Locate the cell with the specified text and output its [x, y] center coordinate. 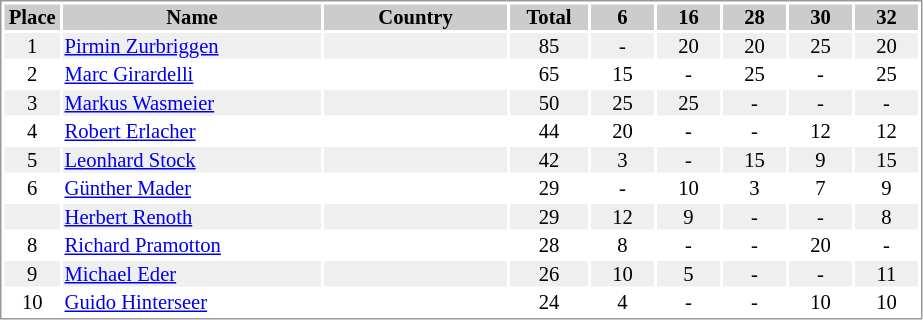
Place [32, 17]
11 [886, 274]
30 [820, 17]
Guido Hinterseer [192, 303]
44 [549, 131]
Pirmin Zurbriggen [192, 46]
Markus Wasmeier [192, 103]
Günther Mader [192, 189]
Country [416, 17]
24 [549, 303]
Total [549, 17]
7 [820, 189]
Leonhard Stock [192, 160]
Richard Pramotton [192, 245]
16 [688, 17]
Herbert Renoth [192, 217]
42 [549, 160]
50 [549, 103]
Michael Eder [192, 274]
26 [549, 274]
32 [886, 17]
Robert Erlacher [192, 131]
1 [32, 46]
Marc Girardelli [192, 75]
2 [32, 75]
Name [192, 17]
65 [549, 75]
85 [549, 46]
